Return (X, Y) of the center of cell containing provided text 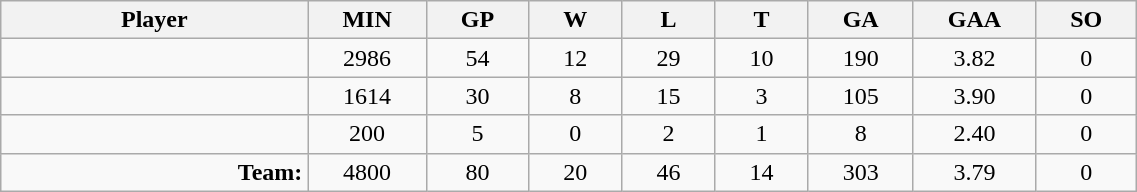
T (762, 20)
GA (860, 20)
2.40 (974, 134)
GP (477, 20)
2986 (367, 58)
29 (668, 58)
MIN (367, 20)
4800 (367, 172)
3.79 (974, 172)
12 (576, 58)
80 (477, 172)
GAA (974, 20)
W (576, 20)
20 (576, 172)
46 (668, 172)
200 (367, 134)
14 (762, 172)
3.90 (974, 96)
1614 (367, 96)
54 (477, 58)
303 (860, 172)
1 (762, 134)
Team: (154, 172)
SO (1086, 20)
5 (477, 134)
10 (762, 58)
L (668, 20)
3.82 (974, 58)
105 (860, 96)
30 (477, 96)
Player (154, 20)
190 (860, 58)
2 (668, 134)
3 (762, 96)
15 (668, 96)
